Pinpoint the cell where the given text exists, returning its (x, y) midpoint coordinate. 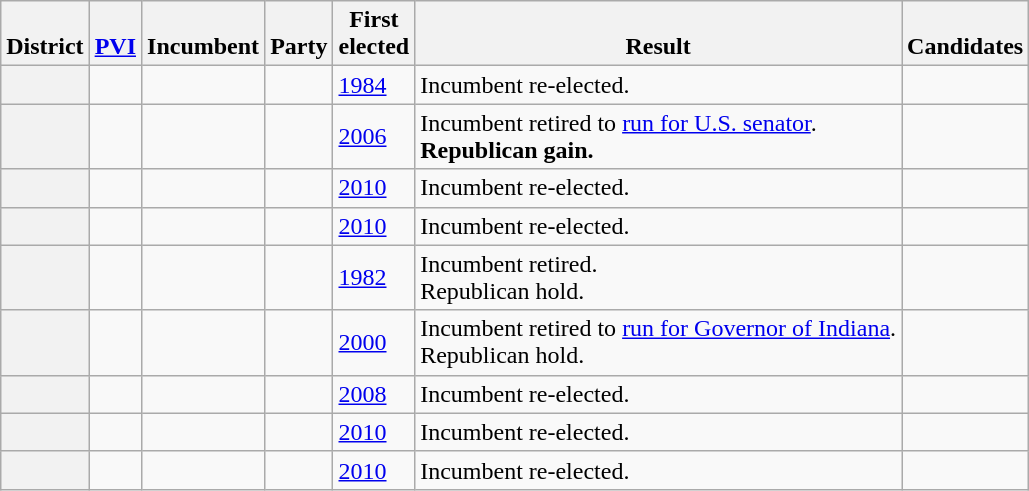
1982 (374, 278)
Candidates (966, 34)
PVI (115, 34)
Incumbent retired to run for Governor of Indiana.Republican hold. (658, 342)
Incumbent retired.Republican hold. (658, 278)
Result (658, 34)
2006 (374, 136)
Incumbent retired to run for U.S. senator.Republican gain. (658, 136)
Firstelected (374, 34)
Party (299, 34)
District (45, 34)
2008 (374, 394)
1984 (374, 85)
Incumbent (204, 34)
2000 (374, 342)
